Detect which cell encompasses the target text, then output its (X, Y) center coordinate. 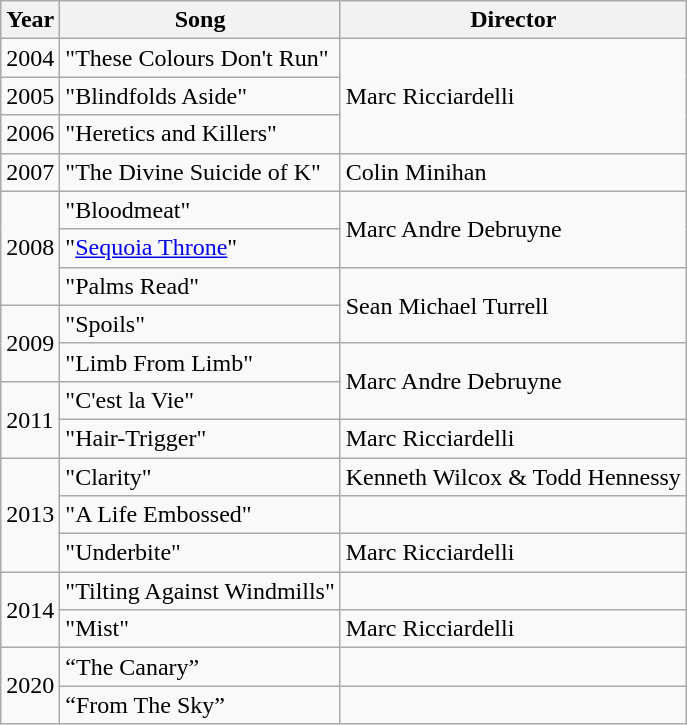
"Heretics and Killers" (200, 134)
"The Divine Suicide of K" (200, 172)
Colin Minihan (513, 172)
Year (30, 20)
Sean Michael Turrell (513, 305)
“From The Sky” (200, 705)
2020 (30, 686)
"Blindfolds Aside" (200, 96)
2014 (30, 610)
2008 (30, 248)
"Underbite" (200, 553)
2004 (30, 58)
"Clarity" (200, 477)
2006 (30, 134)
“The Canary” (200, 667)
"Spoils" (200, 324)
Song (200, 20)
"Bloodmeat" (200, 210)
"Palms Read" (200, 286)
"Sequoia Throne" (200, 248)
"These Colours Don't Run" (200, 58)
2007 (30, 172)
"Hair-Trigger" (200, 438)
Director (513, 20)
"Mist" (200, 629)
2005 (30, 96)
2011 (30, 419)
"A Life Embossed" (200, 515)
"Limb From Limb" (200, 362)
2009 (30, 343)
2013 (30, 515)
"Tilting Against Windmills" (200, 591)
Kenneth Wilcox & Todd Hennessy (513, 477)
"C'est la Vie" (200, 400)
